Search for the cell housing the specified text and yield its [x, y] center coordinate. 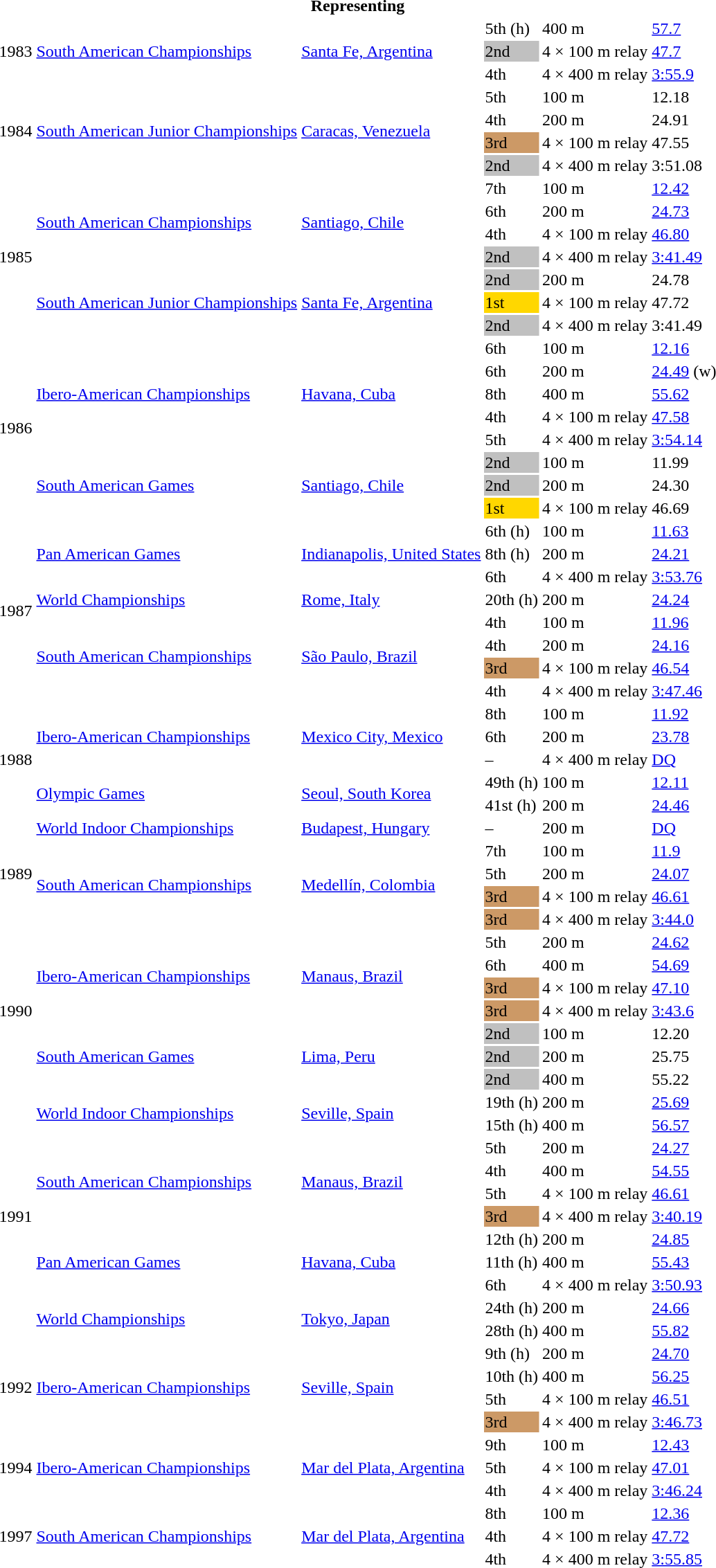
Lima, Peru [391, 1056]
15th (h) [512, 1125]
41st (h) [512, 805]
Mar del Plata, Argentina [391, 1468]
São Paulo, Brazil [391, 656]
12th (h) [512, 1239]
Medellín, Colombia [391, 885]
49th (h) [512, 782]
Indianapolis, United States [391, 554]
8th (h) [512, 554]
5th (h) [512, 28]
Seoul, South Korea [391, 793]
19th (h) [512, 1102]
28th (h) [512, 1331]
Tokyo, Japan [391, 1319]
10th (h) [512, 1376]
9th (h) [512, 1353]
24th (h) [512, 1308]
Rome, Italy [391, 600]
Budapest, Hungary [391, 828]
Mexico City, Mexico [391, 737]
9th [512, 1445]
6th (h) [512, 531]
Caracas, Venezuela [391, 132]
20th (h) [512, 600]
11th (h) [512, 1262]
Olympic Games [167, 793]
